From the cell containing the given text, extract its center point as (x, y) coordinate. 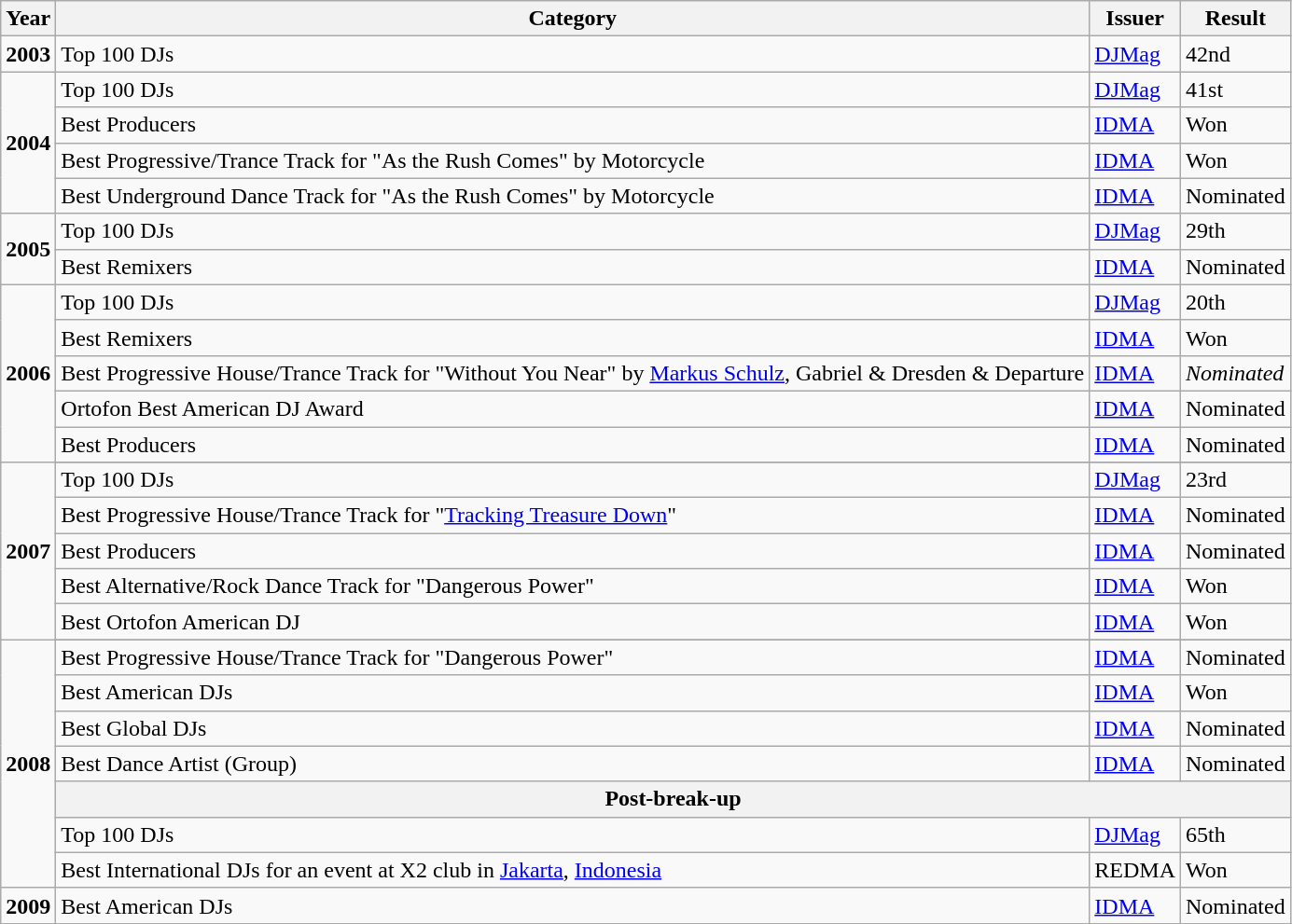
23rd (1236, 480)
REDMA (1135, 870)
Category (573, 19)
2007 (28, 551)
42nd (1236, 54)
2008 (28, 764)
2005 (28, 249)
2009 (28, 905)
Best Underground Dance Track for "As the Rush Comes" by Motorcycle (573, 196)
65th (1236, 834)
Best Ortofon American DJ (573, 622)
Post-break-up (674, 799)
2004 (28, 143)
Year (28, 19)
Best International DJs for an event at X2 club in Jakarta, Indonesia (573, 870)
Best Dance Artist (Group) (573, 764)
29th (1236, 231)
Ortofon Best American DJ Award (573, 408)
20th (1236, 302)
Best Alternative/Rock Dance Track for "Dangerous Power" (573, 586)
Best Progressive House/Trance Track for "Without You Near" by Markus Schulz, Gabriel & Dresden & Departure (573, 373)
Best Progressive/Trance Track for "As the Rush Comes" by Motorcycle (573, 160)
Result (1236, 19)
Best Progressive House/Trance Track for "Dangerous Power" (573, 657)
Issuer (1135, 19)
Best Global DJs (573, 728)
Best Progressive House/Trance Track for "Tracking Treasure Down" (573, 516)
41st (1236, 90)
2003 (28, 54)
2006 (28, 373)
